Return (x, y) of the center of cell containing provided text 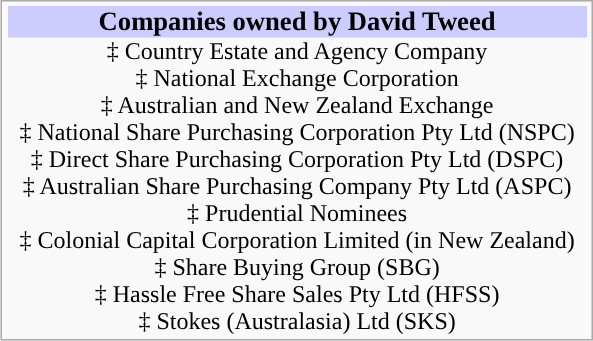
Companies owned by David Tweed (296, 22)
‡ Australian Share Purchasing Company Pty Ltd (ASPC) (296, 186)
‡ Stokes (Australasia) Ltd (SKS) (296, 322)
‡ Colonial Capital Corporation Limited (in New Zealand) (296, 240)
‡ Australian and New Zealand Exchange (296, 106)
‡ Country Estate and Agency Company (296, 52)
‡ Direct Share Purchasing Corporation Pty Ltd (DSPC) (296, 160)
‡ Prudential Nominees (296, 214)
‡ National Share Purchasing Corporation Pty Ltd (NSPC) (296, 132)
‡ Hassle Free Share Sales Pty Ltd (HFSS) (296, 294)
‡ Share Buying Group (SBG) (296, 268)
‡ National Exchange Corporation (296, 78)
